Detect which cell encompasses the target text, then output its (x, y) center coordinate. 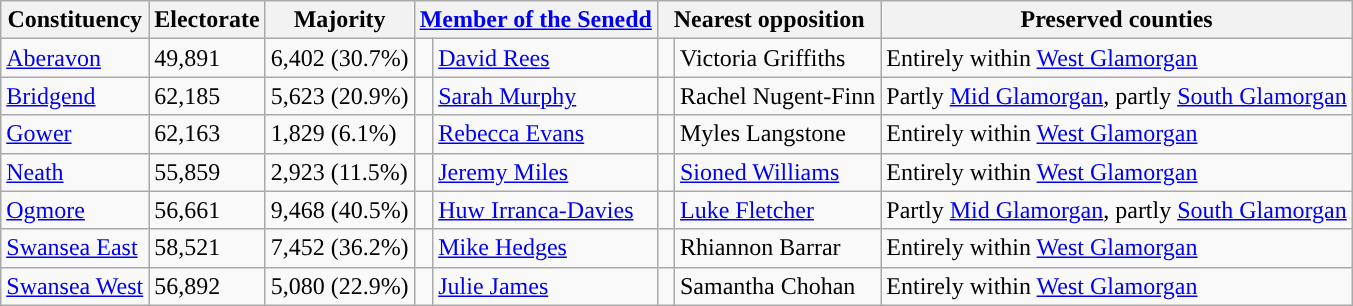
Sarah Murphy (546, 96)
6,402 (30.7%) (340, 58)
Aberavon (75, 58)
Huw Irranca-Davies (546, 210)
1,829 (6.1%) (340, 134)
Nearest opposition (768, 20)
55,859 (207, 172)
58,521 (207, 248)
Electorate (207, 20)
Myles Langstone (777, 134)
Rebecca Evans (546, 134)
Ogmore (75, 210)
9,468 (40.5%) (340, 210)
5,080 (22.9%) (340, 286)
David Rees (546, 58)
Julie James (546, 286)
62,185 (207, 96)
Luke Fletcher (777, 210)
56,892 (207, 286)
Neath (75, 172)
Swansea East (75, 248)
49,891 (207, 58)
56,661 (207, 210)
7,452 (36.2%) (340, 248)
Victoria Griffiths (777, 58)
2,923 (11.5%) (340, 172)
Rhiannon Barrar (777, 248)
Samantha Chohan (777, 286)
Bridgend (75, 96)
Member of the Senedd (536, 20)
Preserved counties (1116, 20)
62,163 (207, 134)
Rachel Nugent-Finn (777, 96)
Jeremy Miles (546, 172)
Swansea West (75, 286)
Constituency (75, 20)
Gower (75, 134)
Sioned Williams (777, 172)
Majority (340, 20)
5,623 (20.9%) (340, 96)
Mike Hedges (546, 248)
